Return [X, Y] of the center of cell containing provided text 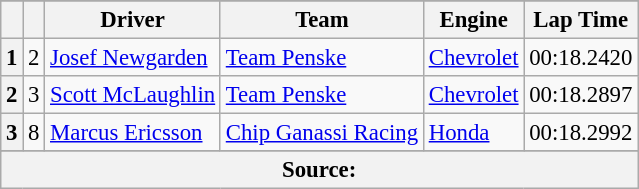
Engine [473, 20]
Marcus Ericsson [133, 133]
Lap Time [581, 20]
00:18.2420 [581, 58]
8 [34, 133]
Team [322, 20]
Honda [473, 133]
00:18.2992 [581, 133]
Source: [320, 170]
Driver [133, 20]
1 [12, 58]
Josef Newgarden [133, 58]
Scott McLaughlin [133, 95]
Chip Ganassi Racing [322, 133]
00:18.2897 [581, 95]
